From the cell containing the given text, extract its center point as (X, Y) coordinate. 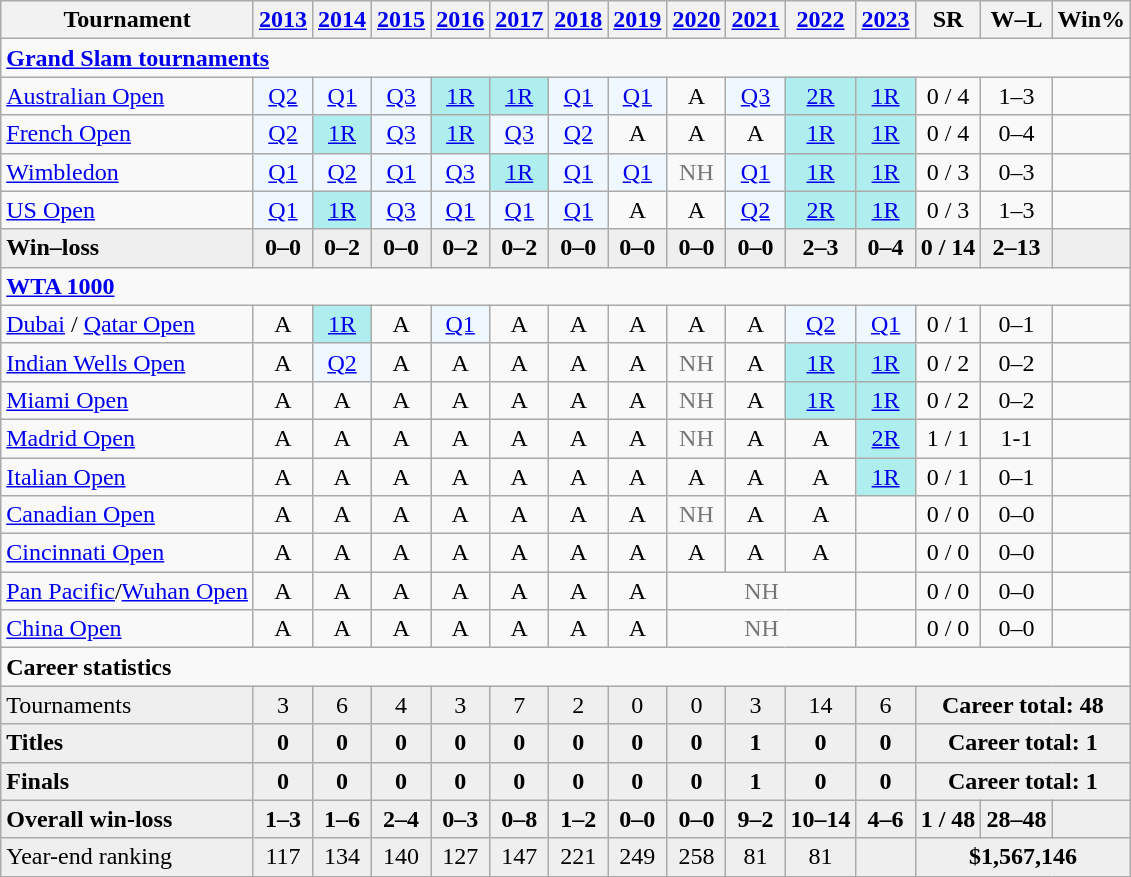
Canadian Open (128, 515)
2021 (756, 20)
2018 (578, 20)
2016 (460, 20)
14 (820, 705)
1 / 48 (948, 819)
Overall win-loss (128, 819)
$1,567,146 (1022, 857)
0–8 (520, 819)
Indian Wells Open (128, 362)
Cincinnati Open (128, 553)
4 (402, 705)
4–6 (886, 819)
2015 (402, 20)
7 (520, 705)
Career total: 48 (1022, 705)
China Open (128, 629)
Dubai / Qatar Open (128, 324)
US Open (128, 210)
Career statistics (566, 667)
Finals (128, 781)
2020 (696, 20)
Australian Open (128, 96)
28–48 (1016, 819)
0 / 14 (948, 248)
Grand Slam tournaments (566, 58)
Win% (1092, 20)
140 (402, 857)
147 (520, 857)
Tournament (128, 20)
2014 (342, 20)
1–2 (578, 819)
Miami Open (128, 400)
Madrid Open (128, 438)
9–2 (756, 819)
249 (638, 857)
117 (282, 857)
1–6 (342, 819)
SR (948, 20)
134 (342, 857)
Titles (128, 743)
2 (578, 705)
Pan Pacific/Wuhan Open (128, 591)
2–3 (820, 248)
1-1 (1016, 438)
2023 (886, 20)
Italian Open (128, 477)
WTA 1000 (566, 286)
258 (696, 857)
10–14 (820, 819)
2–4 (402, 819)
Win–loss (128, 248)
2022 (820, 20)
2–13 (1016, 248)
2013 (282, 20)
Tournaments (128, 705)
221 (578, 857)
French Open (128, 134)
1 / 1 (948, 438)
2017 (520, 20)
Year-end ranking (128, 857)
Wimbledon (128, 172)
W–L (1016, 20)
127 (460, 857)
2019 (638, 20)
